Identify which cell holds the provided text, then report its [X, Y] central coordinate. 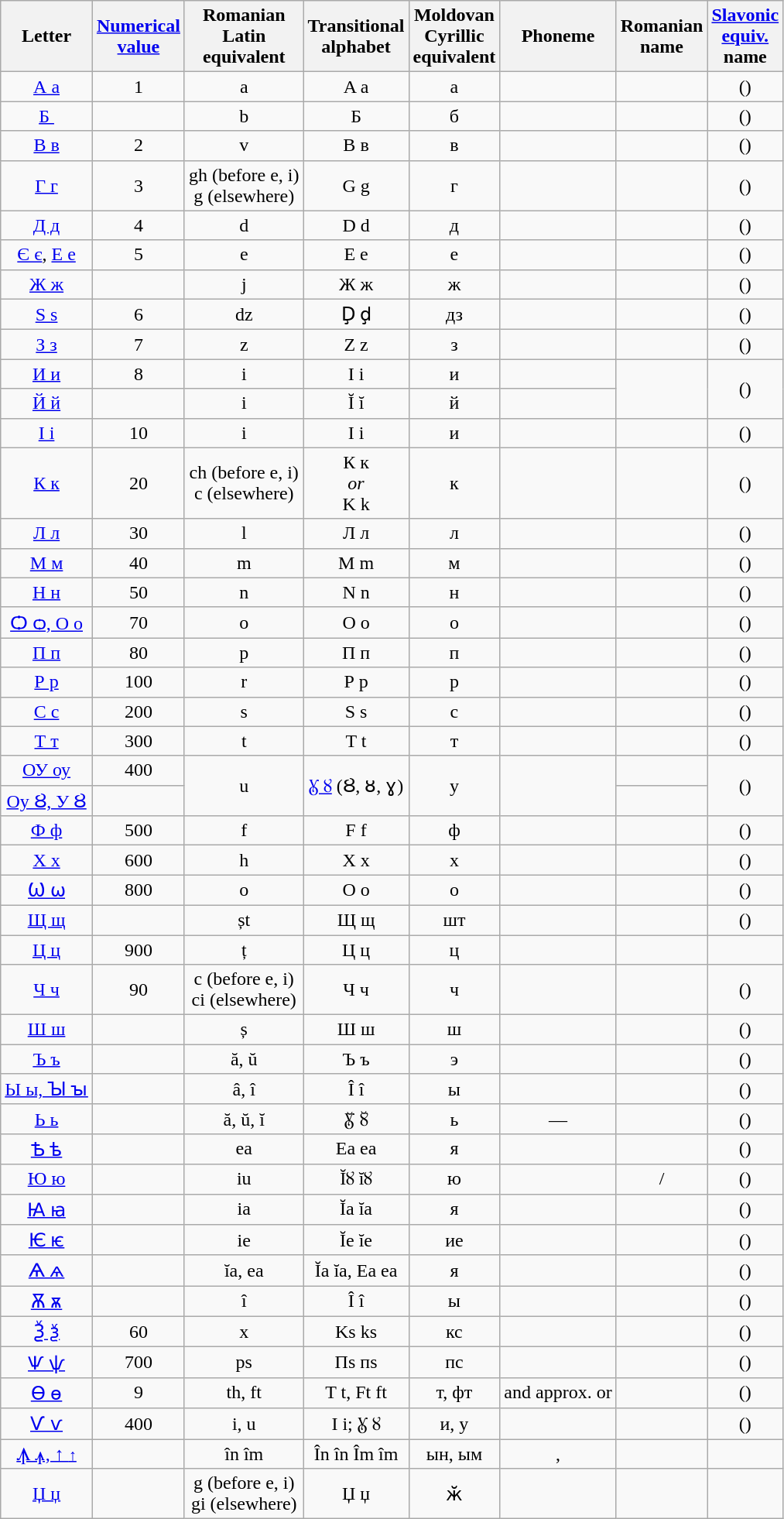
Ѣ ѣ [46, 1149]
Ѕ ѕ [46, 314]
Оу Ȣ, У Ȣ [46, 801]
пс [454, 1363]
z [244, 345]
у [454, 786]
Ꙋ̆ ꙋ̆ [356, 1119]
с [454, 711]
ь [454, 1119]
Ĭa ĭa, Ea ea [356, 1270]
Ѻ ѻ, О о [46, 622]
50 [138, 592]
300 [138, 741]
т [454, 741]
f [244, 831]
gh (before e, i)g (elsewhere) [244, 186]
A a [356, 87]
l [244, 533]
60 [138, 1332]
Ꙋ ꙋ (Ȣ, ȣ, ɣ) [356, 786]
ie [244, 1240]
v [244, 146]
800 [138, 890]
/ [662, 1179]
e [244, 255]
T t, Ft ft [356, 1393]
ia [244, 1209]
І і [46, 433]
ие [454, 1240]
н [454, 592]
Ѳ ѳ [46, 1393]
Z z [356, 345]
u [244, 786]
ț [244, 950]
шт [454, 920]
î [244, 1301]
30 [138, 533]
ж [454, 284]
dz [244, 314]
iu [244, 1179]
T t [356, 741]
ps [244, 1363]
m [244, 563]
În în Îm îm [356, 1453]
ф [454, 831]
Numericalvalue [138, 36]
80 [138, 653]
2 [138, 146]
б [454, 116]
n [244, 592]
ОУ оу [46, 770]
9 [138, 1393]
х [454, 860]
Ѥ ѥ [46, 1240]
Г г [46, 186]
RomanianLatinequivalent [244, 36]
h [244, 860]
Letter [46, 36]
în îm [244, 1453]
90 [138, 989]
С с [46, 711]
ӂ [454, 1494]
8 [138, 374]
a [244, 87]
M m [356, 563]
7 [138, 345]
ș [244, 1030]
6 [138, 314]
â, î [244, 1089]
Ю ю [46, 1179]
ch (before e, i)c (elsewhere) [244, 483]
I i; Ꙋ ꙋ [356, 1424]
К к or K k [356, 483]
Ĭꙋ ĭꙋ [356, 1179]
ч [454, 989]
40 [138, 563]
Ѧ ѧ [46, 1270]
x [244, 1332]
E e [356, 255]
Ѵ ѵ [46, 1424]
Т т [46, 741]
ш [454, 1030]
д [454, 225]
c (before e, i)ci (elsewhere) [244, 989]
Ф ф [46, 831]
b [244, 116]
S s [356, 711]
З з [46, 345]
th, ft [244, 1393]
Ĭe ĭe [356, 1240]
100 [138, 682]
t [244, 741]
ю [454, 1179]
Ь ь [46, 1119]
F f [356, 831]
Ѫ ѫ [46, 1301]
20 [138, 483]
Д д [46, 225]
r [244, 682]
N n [356, 592]
— [558, 1119]
Ѱ ѱ [46, 1363]
Н н [46, 592]
Ĭ ĭ [356, 403]
Phoneme [558, 36]
ea [244, 1149]
Ꙟ ꙟ, ↑ ↑ [46, 1453]
d [244, 225]
10 [138, 433]
Transitionalalphabet [356, 36]
1 [138, 87]
and approx. or [558, 1393]
900 [138, 950]
3 [138, 186]
D d [356, 225]
500 [138, 831]
70 [138, 622]
й [454, 403]
м [454, 563]
Romanianname [662, 36]
Slavonicequiv.name [745, 36]
i, u [244, 1424]
л [454, 533]
Ѡ ѡ [46, 890]
700 [138, 1363]
G g [356, 186]
К к [46, 483]
Є є, Е е [46, 255]
ĭa, ea [244, 1270]
а [454, 87]
п [454, 653]
г [454, 186]
т, фт [454, 1393]
Пs пs [356, 1363]
MoldovanCyrillicequivalent [454, 36]
Ꙗ ꙗ [46, 1209]
200 [138, 711]
кс [454, 1332]
ă, ŭ [244, 1059]
М м [46, 563]
g (before e, i)gi (elsewhere) [244, 1494]
șt [244, 920]
Ѯ ѯ [46, 1332]
в [454, 146]
ц [454, 950]
Ks ks [356, 1332]
е [454, 255]
к [454, 483]
Ḑ ḑ [356, 314]
Ы ы, Ꙑ ꙑ [46, 1089]
Й й [46, 403]
и, у [454, 1424]
э [454, 1059]
ын, ым [454, 1453]
Ĭa ĭa [356, 1209]
Ea ea [356, 1149]
, [558, 1453]
ă, ŭ, ĭ [244, 1119]
4 [138, 225]
з [454, 345]
А а [46, 87]
р [454, 682]
600 [138, 860]
j [244, 284]
И и [46, 374]
5 [138, 255]
дз [454, 314]
p [244, 653]
s [244, 711]
